Provide the (X, Y) coordinate of the cell's center where the given text is located.  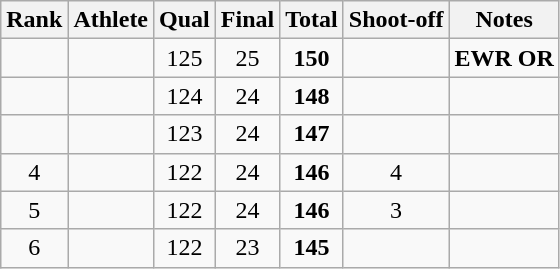
23 (247, 248)
Rank (34, 20)
Total (312, 20)
123 (185, 134)
Qual (185, 20)
EWR OR (504, 58)
148 (312, 96)
3 (396, 210)
Notes (504, 20)
147 (312, 134)
Shoot-off (396, 20)
150 (312, 58)
6 (34, 248)
145 (312, 248)
25 (247, 58)
5 (34, 210)
125 (185, 58)
Athlete (111, 20)
Final (247, 20)
124 (185, 96)
